Scan for the cell matching the given text and deliver its (X, Y) coordinate at center. 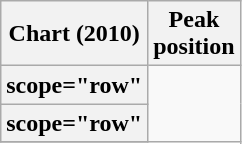
Chart (2010) (74, 34)
Peakposition (194, 34)
